Extract the (X, Y) coordinate from the center of the cell holding the provided text.  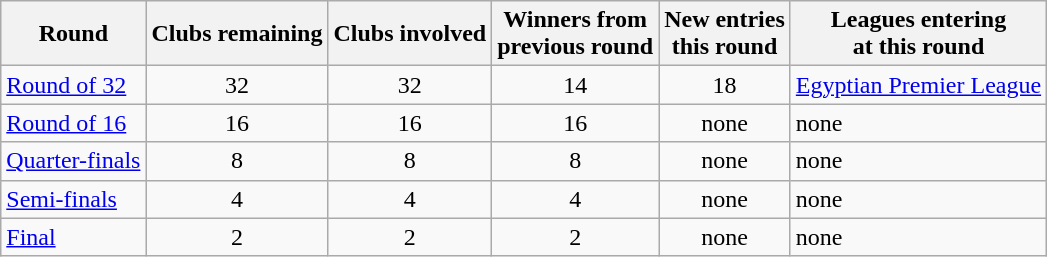
Round of 16 (74, 123)
Egyptian Premier League (918, 85)
Leagues enteringat this round (918, 34)
New entriesthis round (725, 34)
Final (74, 237)
18 (725, 85)
Quarter-finals (74, 161)
Clubs involved (410, 34)
Winners fromprevious round (576, 34)
14 (576, 85)
Round (74, 34)
Clubs remaining (237, 34)
Semi-finals (74, 199)
Round of 32 (74, 85)
